Capture the cell that displays the provided text and extract its (x, y) central coordinate. 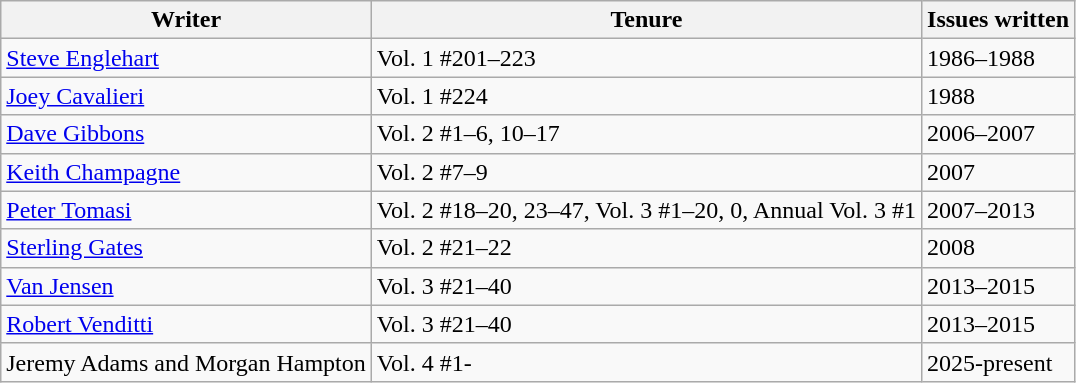
2007 (998, 172)
2006–2007 (998, 134)
Van Jensen (186, 286)
Jeremy Adams and Morgan Hampton (186, 362)
1986–1988 (998, 58)
2025-present (998, 362)
Vol. 1 #224 (646, 96)
2008 (998, 248)
Writer (186, 20)
Vol. 2 #1–6, 10–17 (646, 134)
Joey Cavalieri (186, 96)
1988 (998, 96)
Steve Englehart (186, 58)
Vol. 2 #21–22 (646, 248)
Keith Champagne (186, 172)
Dave Gibbons (186, 134)
2007–2013 (998, 210)
Vol. 2 #7–9 (646, 172)
Tenure (646, 20)
Vol. 4 #1- (646, 362)
Sterling Gates (186, 248)
Vol. 1 #201–223 (646, 58)
Issues written (998, 20)
Vol. 2 #18–20, 23–47, Vol. 3 #1–20, 0, Annual Vol. 3 #1 (646, 210)
Robert Venditti (186, 324)
Peter Tomasi (186, 210)
